Determine the (x, y) coordinate at the center of the cell enclosing the given text.  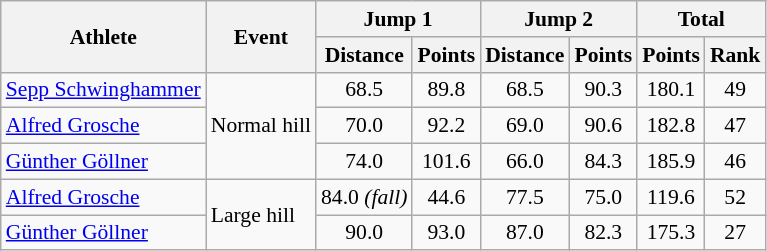
Total (701, 19)
84.3 (603, 162)
66.0 (524, 162)
90.6 (603, 126)
182.8 (671, 126)
93.0 (446, 233)
Jump 1 (398, 19)
49 (736, 90)
119.6 (671, 197)
69.0 (524, 126)
180.1 (671, 90)
Large hill (261, 214)
Event (261, 36)
75.0 (603, 197)
89.8 (446, 90)
84.0 (fall) (364, 197)
52 (736, 197)
46 (736, 162)
90.0 (364, 233)
92.2 (446, 126)
90.3 (603, 90)
175.3 (671, 233)
Rank (736, 55)
44.6 (446, 197)
Jump 2 (558, 19)
185.9 (671, 162)
82.3 (603, 233)
Athlete (104, 36)
27 (736, 233)
Sepp Schwinghammer (104, 90)
77.5 (524, 197)
70.0 (364, 126)
87.0 (524, 233)
Normal hill (261, 126)
74.0 (364, 162)
101.6 (446, 162)
47 (736, 126)
